For the text-containing cell, return its midpoint in [x, y] coordinate format. 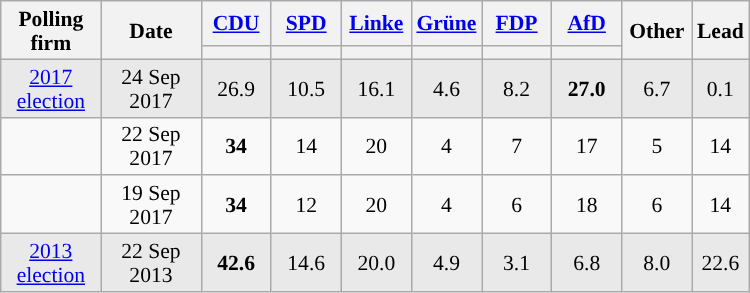
SPD [306, 24]
0.1 [720, 88]
8.0 [657, 263]
24 Sep 2017 [151, 88]
10.5 [306, 88]
14.6 [306, 263]
6.7 [657, 88]
AfD [587, 24]
Date [151, 30]
3.1 [517, 263]
19 Sep 2017 [151, 205]
FDP [517, 24]
Lead [720, 30]
42.6 [236, 263]
Linke [376, 24]
2013 election [51, 263]
2017 election [51, 88]
26.9 [236, 88]
CDU [236, 24]
17 [587, 146]
12 [306, 205]
20.0 [376, 263]
22.6 [720, 263]
22 Sep 2017 [151, 146]
8.2 [517, 88]
4.9 [446, 263]
Polling firm [51, 30]
4.6 [446, 88]
Other [657, 30]
18 [587, 205]
7 [517, 146]
6.8 [587, 263]
22 Sep 2013 [151, 263]
27.0 [587, 88]
Grüne [446, 24]
5 [657, 146]
16.1 [376, 88]
